Capture the cell that displays the provided text and extract its [X, Y] central coordinate. 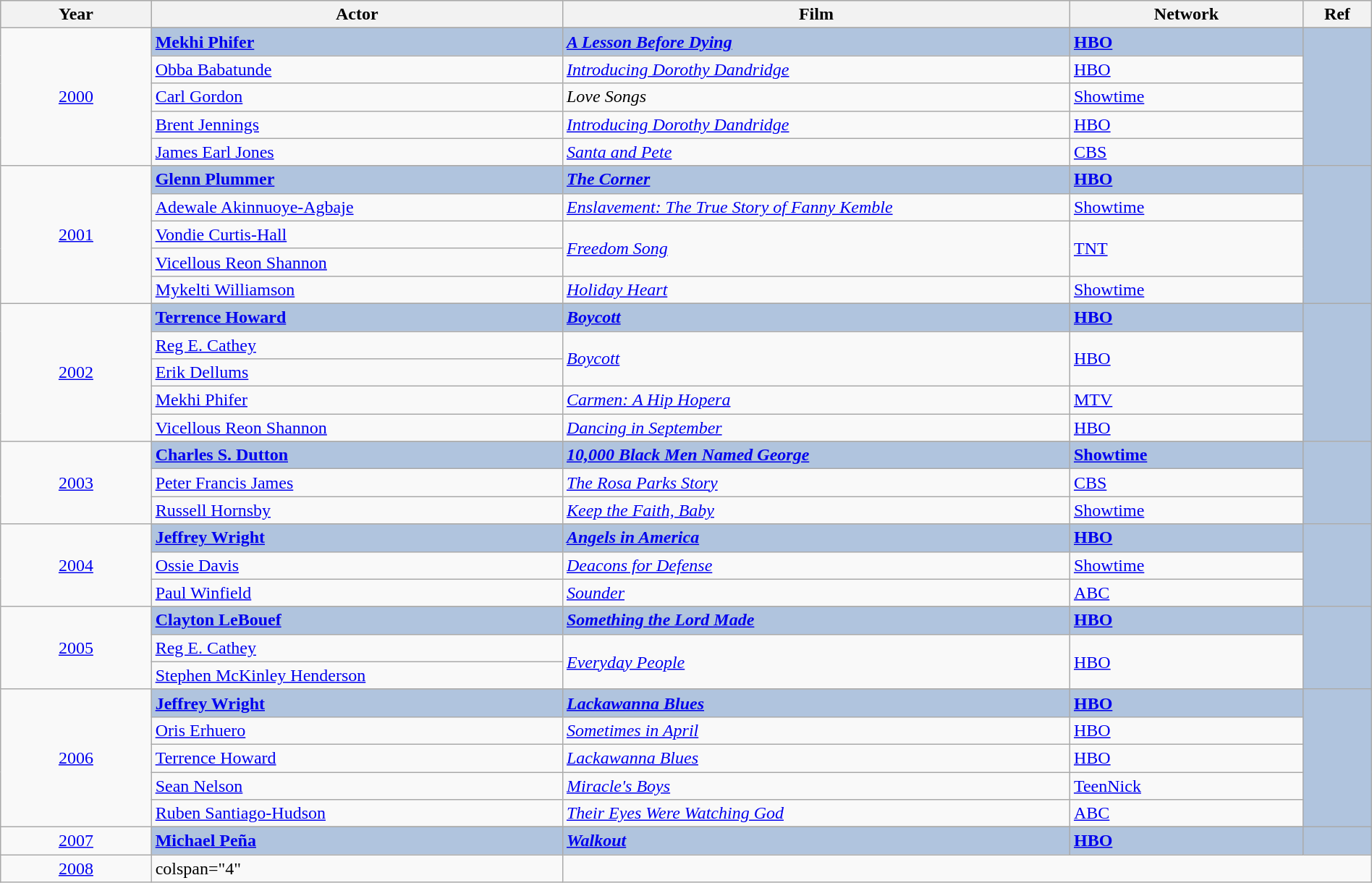
TeenNick [1186, 785]
Deacons for Defense [816, 565]
Charles S. Dutton [357, 455]
Michael Peña [357, 841]
Something the Lord Made [816, 620]
Dancing in September [816, 428]
Stephen McKinley Henderson [357, 675]
2007 [76, 841]
10,000 Black Men Named George [816, 455]
Obba Babatunde [357, 69]
colspan="4" [357, 869]
Adewale Akinnuoye-Agbaje [357, 207]
Ruben Santiago-Hudson [357, 814]
Love Songs [816, 97]
Carl Gordon [357, 97]
A Lesson Before Dying [816, 42]
Clayton LeBouef [357, 620]
Film [816, 14]
2001 [76, 235]
Year [76, 14]
Sounder [816, 593]
Russell Hornsby [357, 510]
James Earl Jones [357, 152]
2005 [76, 648]
MTV [1186, 400]
Ossie Davis [357, 565]
Brent Jennings [357, 124]
Sean Nelson [357, 785]
2004 [76, 565]
Glenn Plummer [357, 179]
Their Eyes Were Watching God [816, 814]
Mykelti Williamson [357, 290]
Vondie Curtis-Hall [357, 235]
Actor [357, 14]
Peter Francis James [357, 483]
Keep the Faith, Baby [816, 510]
The Corner [816, 179]
Everyday People [816, 662]
2006 [76, 758]
Carmen: A Hip Hopera [816, 400]
2003 [76, 483]
Walkout [816, 841]
Holiday Heart [816, 290]
Ref [1337, 14]
2000 [76, 97]
2008 [76, 869]
Santa and Pete [816, 152]
The Rosa Parks Story [816, 483]
Paul Winfield [357, 593]
Miracle's Boys [816, 785]
Freedom Song [816, 248]
TNT [1186, 248]
Enslavement: The True Story of Fanny Kemble [816, 207]
Sometimes in April [816, 730]
Erik Dellums [357, 373]
Network [1186, 14]
Oris Erhuero [357, 730]
2002 [76, 372]
Angels in America [816, 538]
